Capture the cell that displays the provided text and extract its (x, y) central coordinate. 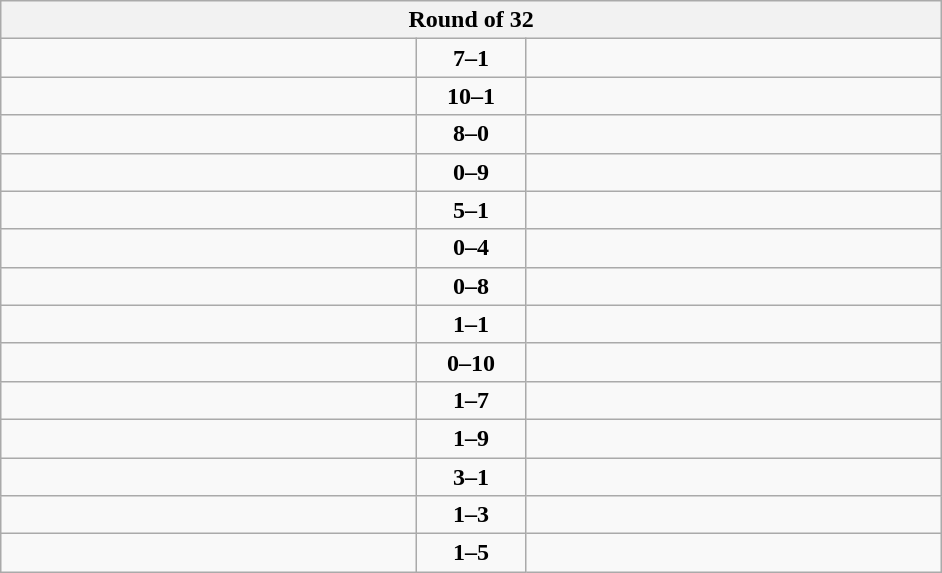
5–1 (472, 210)
3–1 (472, 477)
7–1 (472, 58)
1–3 (472, 515)
1–7 (472, 400)
1–1 (472, 324)
0–10 (472, 362)
Round of 32 (472, 20)
1–5 (472, 553)
1–9 (472, 438)
0–8 (472, 286)
0–4 (472, 248)
10–1 (472, 96)
0–9 (472, 172)
8–0 (472, 134)
